For the text-containing cell, return its midpoint in [x, y] coordinate format. 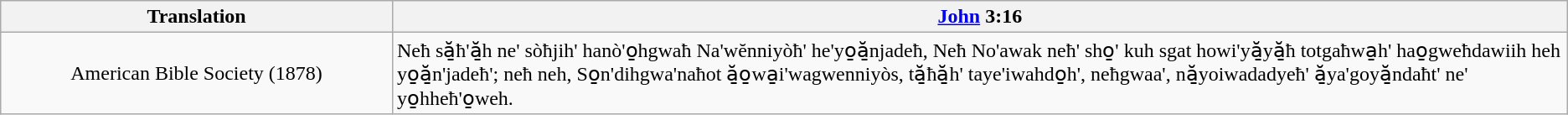
John 3:16 [980, 17]
American Bible Society (1878) [197, 74]
Translation [197, 17]
